Find where the given text appears and provide that cell's center as (X, Y) coordinate. 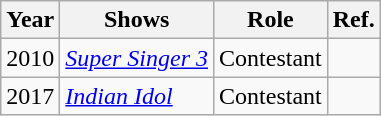
2017 (30, 96)
Indian Idol (137, 96)
Year (30, 20)
Role (271, 20)
2010 (30, 58)
Ref. (354, 20)
Shows (137, 20)
Super Singer 3 (137, 58)
